Determine the [X, Y] coordinate at the center of the cell enclosing the given text.  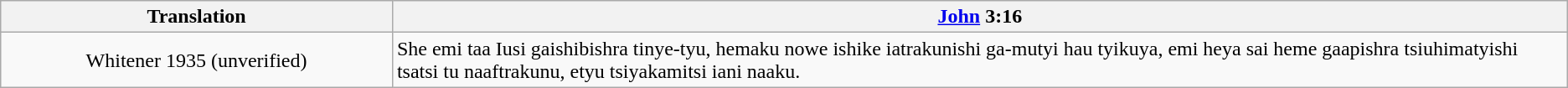
John 3:16 [980, 17]
Whitener 1935 (unverified) [197, 60]
Translation [197, 17]
